Capture the cell that displays the provided text and extract its (X, Y) central coordinate. 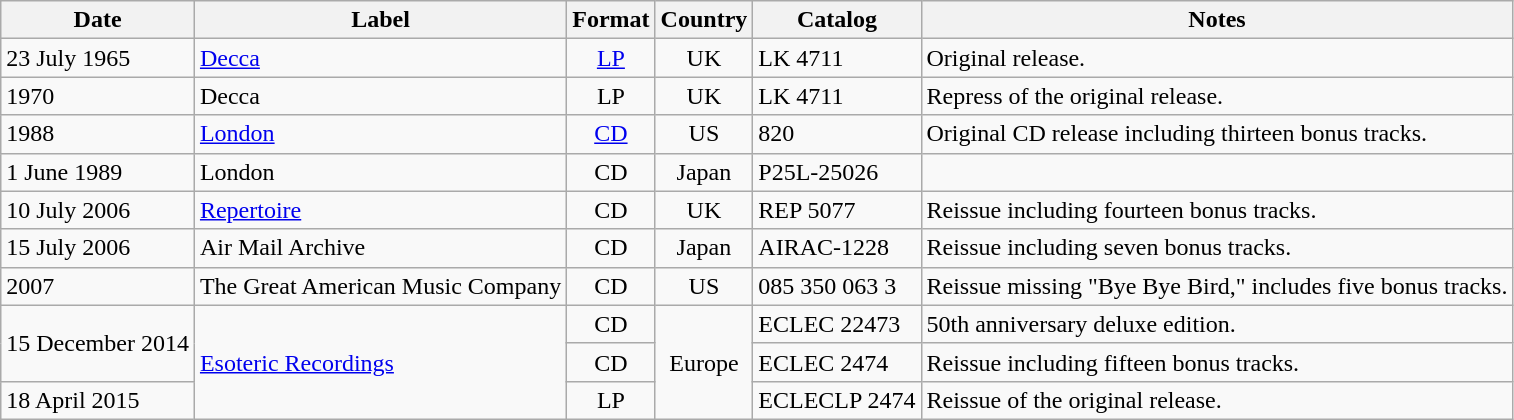
AIRAC-1228 (837, 248)
Original release. (1217, 58)
Repress of the original release. (1217, 96)
1988 (98, 134)
P25L-25026 (837, 172)
820 (837, 134)
Air Mail Archive (380, 248)
Reissue including fifteen bonus tracks. (1217, 362)
Country (704, 20)
15 July 2006 (98, 248)
Format (611, 20)
ECLEC 2474 (837, 362)
085 350 063 3 (837, 286)
Europe (704, 362)
Reissue missing "Bye Bye Bird," includes five bonus tracks. (1217, 286)
15 December 2014 (98, 343)
50th anniversary deluxe edition. (1217, 324)
1 June 1989 (98, 172)
Catalog (837, 20)
ECLECLP 2474 (837, 400)
REP 5077 (837, 210)
The Great American Music Company (380, 286)
Reissue including fourteen bonus tracks. (1217, 210)
18 April 2015 (98, 400)
Reissue of the original release. (1217, 400)
ECLEC 22473 (837, 324)
Repertoire (380, 210)
Date (98, 20)
Original CD release including thirteen bonus tracks. (1217, 134)
2007 (98, 286)
Label (380, 20)
Reissue including seven bonus tracks. (1217, 248)
23 July 1965 (98, 58)
Esoteric Recordings (380, 362)
Notes (1217, 20)
1970 (98, 96)
10 July 2006 (98, 210)
